Extract the [x, y] coordinate from the center of the cell holding the provided text.  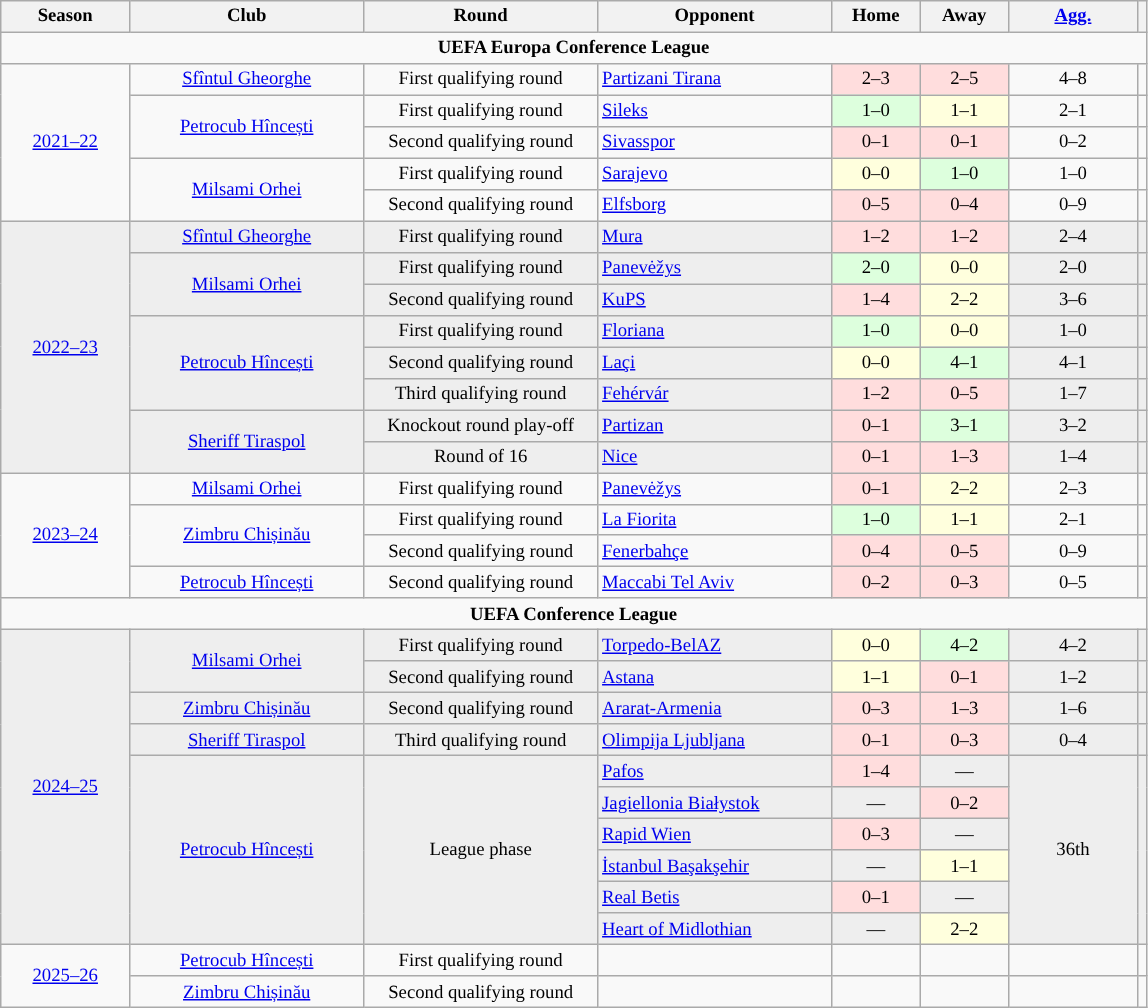
Opponent [715, 16]
Fehérvár [715, 394]
2024–25 [66, 788]
Real Betis [715, 898]
Club [247, 16]
Home [876, 16]
Round [481, 16]
Laçi [715, 362]
1–7 [1072, 394]
2–4 [1072, 236]
36th [1072, 850]
Partizan [715, 426]
Agg. [1072, 16]
İstanbul Başakşehir [715, 866]
Away [964, 16]
League phase [481, 850]
Jagiellonia Białystok [715, 804]
Fenerbahçe [715, 552]
3–1 [964, 426]
Ararat-Armenia [715, 708]
3–6 [1072, 300]
Maccabi Tel Aviv [715, 582]
2021–22 [66, 142]
Season [66, 16]
Elfsborg [715, 206]
2022–23 [66, 347]
Rapid Wien [715, 834]
Mura [715, 236]
2–5 [964, 80]
Torpedo-BelAZ [715, 646]
KuPS [715, 300]
Sileks [715, 112]
Sarajevo [715, 174]
3–2 [1072, 426]
Partizani Tirana [715, 80]
4–8 [1072, 80]
Knockout round play-off [481, 426]
Floriana [715, 332]
2023–24 [66, 536]
1–6 [1072, 708]
Heart of Midlothian [715, 928]
Sivasspor [715, 142]
La Fiorita [715, 520]
2025–26 [66, 976]
UEFA Europa Conference League [574, 48]
Pafos [715, 772]
UEFA Conference League [574, 614]
Olimpija Ljubljana [715, 740]
Astana [715, 678]
Nice [715, 458]
Round of 16 [481, 458]
